Identify which cell holds the provided text, then report its (X, Y) central coordinate. 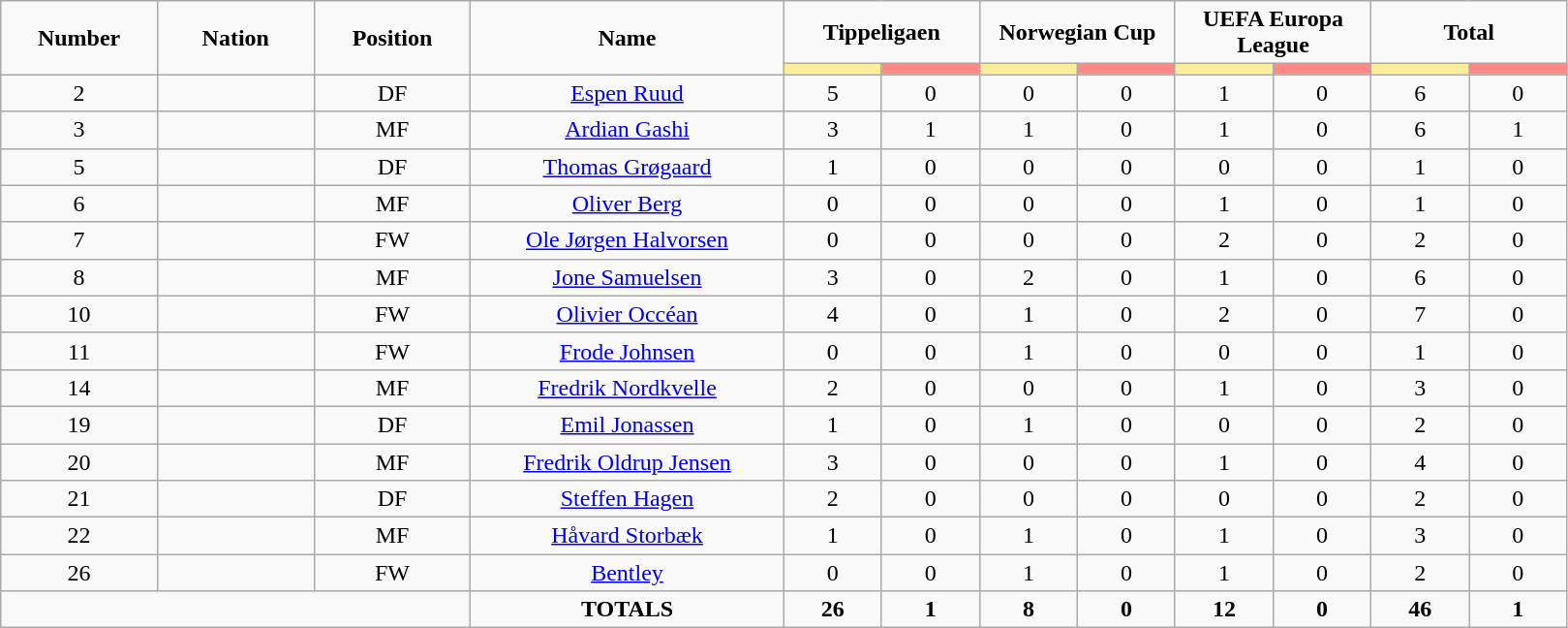
22 (79, 536)
Nation (235, 38)
TOTALS (628, 610)
Number (79, 38)
Ardian Gashi (628, 130)
Thomas Grøgaard (628, 167)
Steffen Hagen (628, 499)
21 (79, 499)
Emil Jonassen (628, 424)
Espen Ruud (628, 93)
Ole Jørgen Halvorsen (628, 240)
Position (392, 38)
Name (628, 38)
Oliver Berg (628, 204)
Fredrik Oldrup Jensen (628, 462)
46 (1420, 610)
Håvard Storbæk (628, 536)
Frode Johnsen (628, 351)
Total (1469, 33)
Bentley (628, 573)
Tippeligaen (881, 33)
12 (1224, 610)
20 (79, 462)
Norwegian Cup (1077, 33)
Olivier Occéan (628, 314)
14 (79, 388)
Jone Samuelsen (628, 277)
Fredrik Nordkvelle (628, 388)
10 (79, 314)
19 (79, 424)
UEFA Europa League (1273, 33)
11 (79, 351)
